For the text-containing cell, return its midpoint in [x, y] coordinate format. 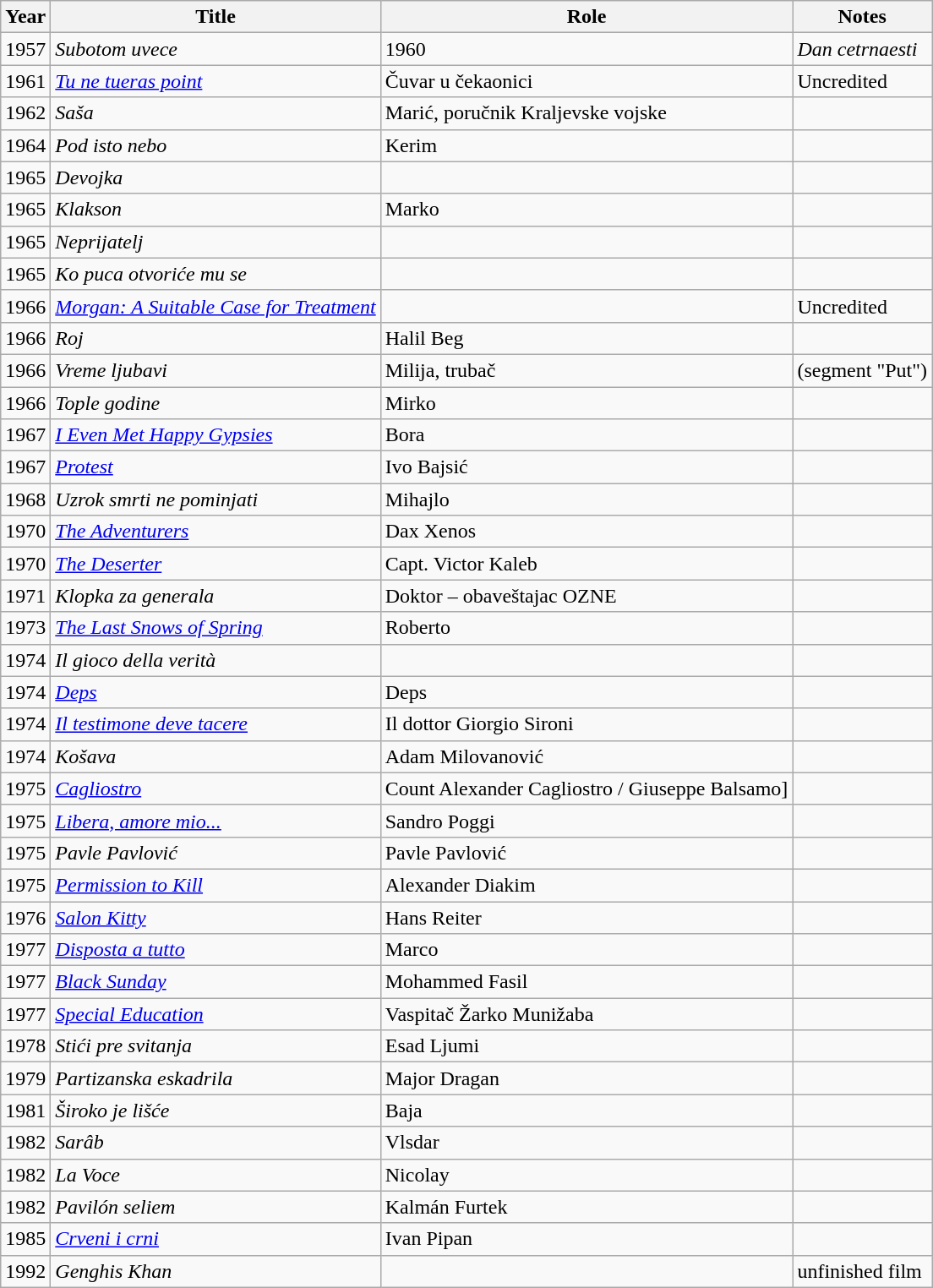
Stići pre svitanja [216, 1046]
(segment "Put") [862, 370]
1964 [25, 145]
Subotom uvece [216, 49]
Il gioco della verità [216, 660]
Title [216, 17]
Ivan Pipan [587, 1239]
Dan cetrnaesti [862, 49]
Tu ne tueras point [216, 81]
Notes [862, 17]
Partizanska eskadrila [216, 1078]
Adam Milovanović [587, 756]
1992 [25, 1271]
Mihajlo [587, 499]
Pavilón seliem [216, 1207]
Pod isto nebo [216, 145]
Salon Kitty [216, 917]
Baja [587, 1111]
The Adventurers [216, 532]
Saša [216, 113]
Disposta a tutto [216, 950]
1962 [25, 113]
Široko je lišće [216, 1111]
La Voce [216, 1175]
Sarâb [216, 1143]
1960 [587, 49]
Marco [587, 950]
Capt. Victor Kaleb [587, 564]
Role [587, 17]
Count Alexander Cagliostro / Giuseppe Balsamo] [587, 789]
The Deserter [216, 564]
Kerim [587, 145]
Kalmán Furtek [587, 1207]
Permission to Kill [216, 885]
Roberto [587, 628]
Libera, amore mio... [216, 821]
Košava [216, 756]
Čuvar u čekaonici [587, 81]
1973 [25, 628]
Dax Xenos [587, 532]
Ko puca otvoriće mu se [216, 274]
1957 [25, 49]
Alexander Diakim [587, 885]
1979 [25, 1078]
Special Education [216, 1014]
Vaspitač Žarko Munižaba [587, 1014]
Ivo Bajsić [587, 467]
Tople godine [216, 403]
Devojka [216, 177]
Milija, trubač [587, 370]
Cagliostro [216, 789]
Marić, poručnik Kraljevske vojske [587, 113]
unfinished film [862, 1271]
Sandro Poggi [587, 821]
Vlsdar [587, 1143]
Hans Reiter [587, 917]
Klopka za generala [216, 596]
Nicolay [587, 1175]
1978 [25, 1046]
Neprijatelj [216, 242]
The Last Snows of Spring [216, 628]
Protest [216, 467]
Il dottor Giorgio Sironi [587, 724]
Klakson [216, 210]
Black Sunday [216, 982]
1985 [25, 1239]
Doktor – obaveštajac OZNE [587, 596]
1968 [25, 499]
Bora [587, 435]
Il testimone deve tacere [216, 724]
1971 [25, 596]
Mohammed Fasil [587, 982]
Crveni i crni [216, 1239]
1981 [25, 1111]
Genghis Khan [216, 1271]
Esad Ljumi [587, 1046]
1976 [25, 917]
Roj [216, 338]
Morgan: A Suitable Case for Treatment [216, 306]
I Even Met Happy Gypsies [216, 435]
Major Dragan [587, 1078]
1961 [25, 81]
Vreme ljubavi [216, 370]
Marko [587, 210]
Mirko [587, 403]
Halil Beg [587, 338]
Year [25, 17]
Uzrok smrti ne pominjati [216, 499]
